Find where the given text appears and provide that cell's center as [X, Y] coordinate. 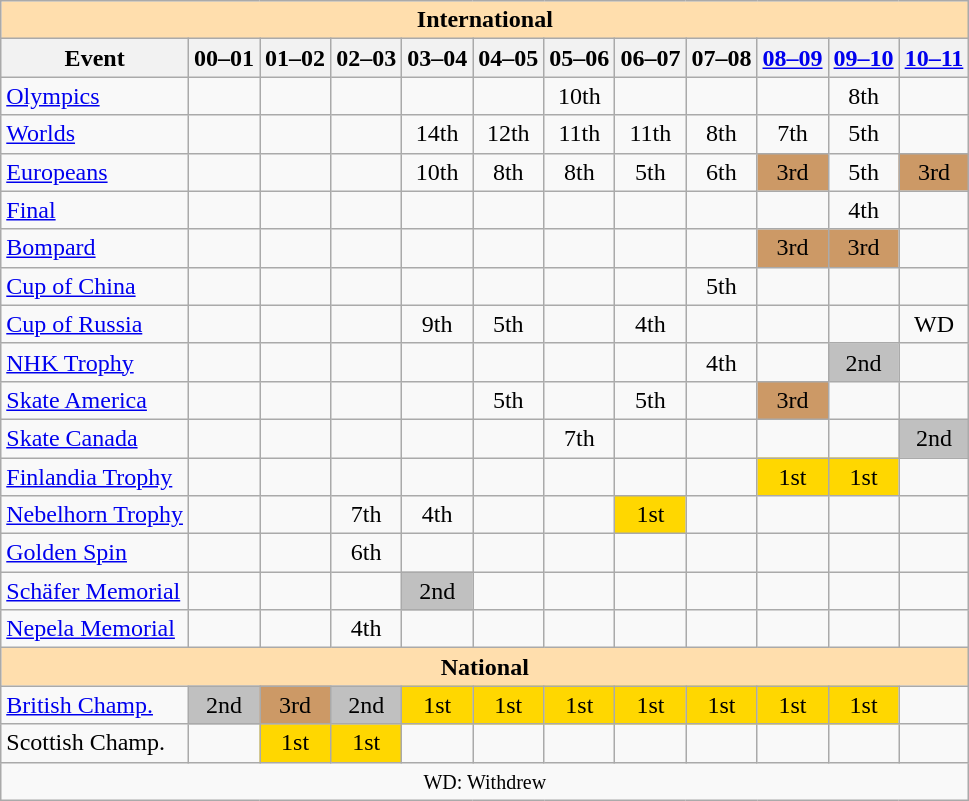
01–02 [296, 58]
National [485, 667]
04–05 [508, 58]
Final [95, 210]
08–09 [792, 58]
14th [438, 134]
10–11 [934, 58]
Golden Spin [95, 553]
00–01 [224, 58]
Olympics [95, 96]
WD: Withdrew [485, 781]
Worlds [95, 134]
Scottish Champ. [95, 743]
05–06 [580, 58]
Europeans [95, 172]
03–04 [438, 58]
International [485, 20]
NHK Trophy [95, 362]
9th [438, 324]
Cup of Russia [95, 324]
02–03 [366, 58]
Skate America [95, 400]
British Champ. [95, 705]
09–10 [864, 58]
Cup of China [95, 286]
Nebelhorn Trophy [95, 515]
Skate Canada [95, 438]
Event [95, 58]
07–08 [722, 58]
12th [508, 134]
Finlandia Trophy [95, 477]
Bompard [95, 248]
06–07 [650, 58]
Nepela Memorial [95, 629]
Schäfer Memorial [95, 591]
WD [934, 324]
